Capture the cell that displays the provided text and extract its (X, Y) central coordinate. 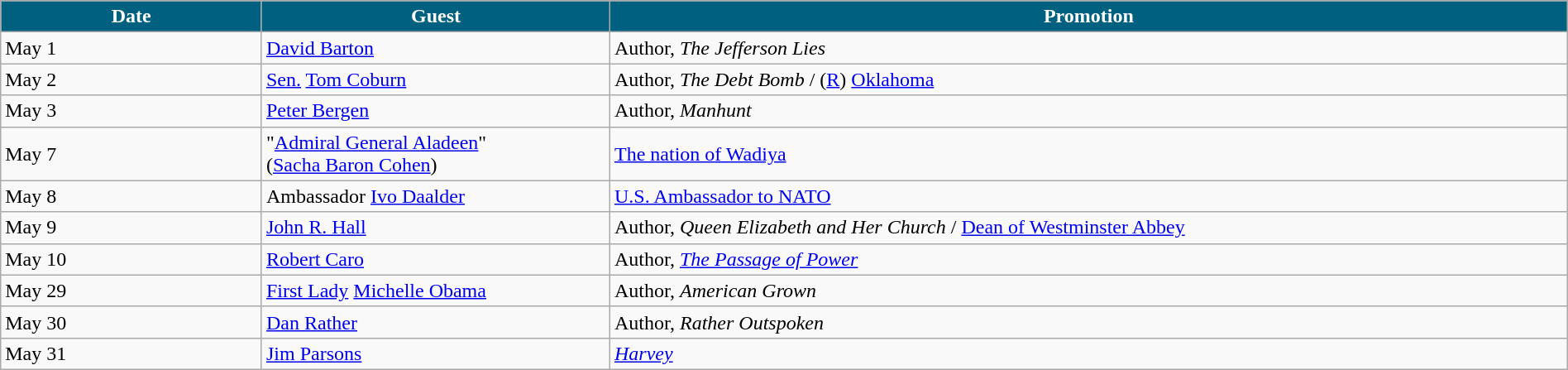
May 1 (131, 48)
May 2 (131, 79)
May 3 (131, 111)
John R. Hall (435, 228)
May 9 (131, 228)
"Admiral General Aladeen"(Sacha Baron Cohen) (435, 154)
Ambassador Ivo Daalder (435, 196)
Dan Rather (435, 322)
Jim Parsons (435, 353)
The nation of Wadiya (1088, 154)
Sen. Tom Coburn (435, 79)
Author, Queen Elizabeth and Her Church / Dean of Westminster Abbey (1088, 228)
Date (131, 17)
May 31 (131, 353)
Author, Rather Outspoken (1088, 322)
First Lady Michelle Obama (435, 291)
David Barton (435, 48)
May 7 (131, 154)
U.S. Ambassador to NATO (1088, 196)
Author, The Jefferson Lies (1088, 48)
Author, The Passage of Power (1088, 259)
May 29 (131, 291)
Author, Manhunt (1088, 111)
Author, The Debt Bomb / (R) Oklahoma (1088, 79)
Harvey (1088, 353)
Robert Caro (435, 259)
Peter Bergen (435, 111)
May 8 (131, 196)
May 10 (131, 259)
Promotion (1088, 17)
Author, American Grown (1088, 291)
May 30 (131, 322)
Guest (435, 17)
